Extract the (x, y) coordinate from the center of the cell holding the provided text.  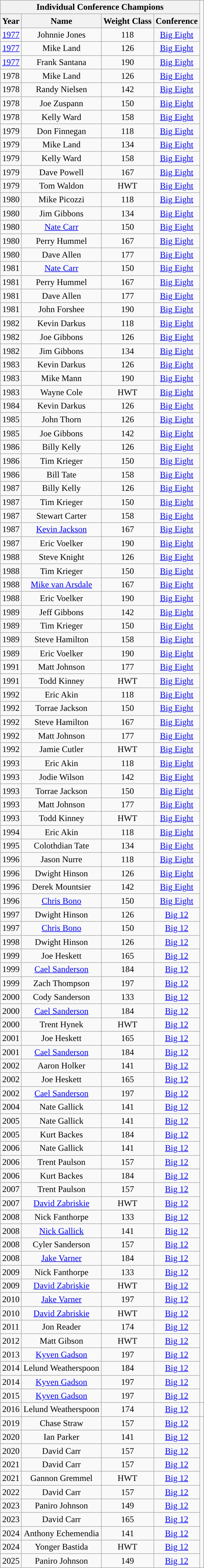
Cody Sanderson (61, 997)
Dave Powell (61, 172)
2019 (11, 1423)
Bill Tate (61, 475)
Don Finnegan (61, 131)
Stewart Carter (61, 516)
Weight Class (128, 21)
2011 (11, 1327)
Jason Nurre (61, 860)
Jamie Cutler (61, 750)
Jodie Wilson (61, 777)
John Thorn (61, 420)
Individual Conference Champions (100, 7)
Gannon Gremmel (61, 1478)
Steve Knight (61, 557)
Derek Mountsier (61, 887)
Year (11, 21)
1998 (11, 942)
Ian Parker (61, 1437)
Trent Hynek (61, 1024)
2012 (11, 1341)
Matt Gibson (61, 1341)
Mike Mann (61, 378)
Randy Nielsen (61, 90)
John Forshee (61, 310)
Chase Straw (61, 1423)
Yonger Bastida (61, 1547)
2013 (11, 1355)
Frank Santana (61, 62)
Zach Thompson (61, 983)
Conference (177, 21)
Jeff Gibbons (61, 612)
Mike Picozzi (61, 200)
Johnnie Jones (61, 35)
Wayne Cole (61, 392)
2015 (11, 1396)
1994 (11, 832)
Name (61, 21)
Cyler Sanderson (61, 1244)
1995 (11, 846)
Colothdian Tate (61, 846)
Jon Reader (61, 1327)
Tom Waldon (61, 186)
2025 (11, 1561)
Nick Gallick (61, 1231)
Joe Zuspann (61, 103)
Kevin Jackson (61, 530)
1984 (11, 406)
2022 (11, 1492)
2004 (11, 1107)
Aaron Holker (61, 1066)
2016 (11, 1409)
Anthony Echemendia (61, 1533)
Mike van Arsdale (61, 584)
